Provide the [x, y] coordinate of the cell's center where the given text is located.  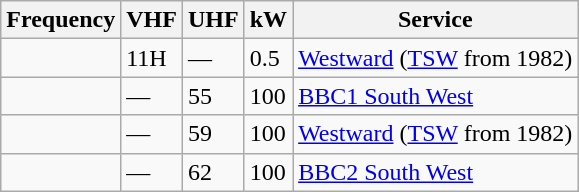
62 [213, 172]
Service [436, 20]
kW [268, 20]
BBC1 South West [436, 96]
VHF [152, 20]
59 [213, 134]
11H [152, 58]
0.5 [268, 58]
Frequency [61, 20]
55 [213, 96]
UHF [213, 20]
BBC2 South West [436, 172]
